For the text-containing cell, return its midpoint in (x, y) coordinate format. 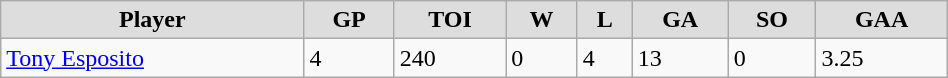
GA (680, 20)
3.25 (882, 58)
L (604, 20)
GAA (882, 20)
W (542, 20)
Player (152, 20)
SO (772, 20)
Tony Esposito (152, 58)
TOI (450, 20)
240 (450, 58)
GP (349, 20)
13 (680, 58)
